Pinpoint the cell where the given text exists, returning its [x, y] midpoint coordinate. 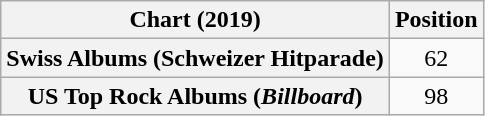
Position [436, 20]
62 [436, 58]
US Top Rock Albums (Billboard) [196, 96]
98 [436, 96]
Swiss Albums (Schweizer Hitparade) [196, 58]
Chart (2019) [196, 20]
